Capture the cell that displays the provided text and extract its [X, Y] central coordinate. 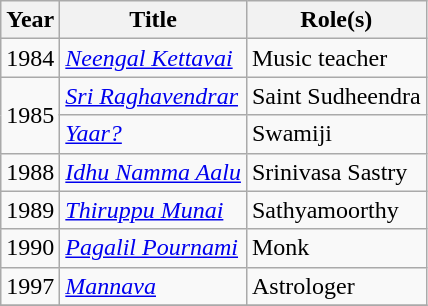
Year [30, 20]
Monk [336, 248]
1988 [30, 172]
Thiruppu Munai [154, 210]
Sathyamoorthy [336, 210]
Swamiji [336, 134]
Saint Sudheendra [336, 96]
Idhu Namma Aalu [154, 172]
Srinivasa Sastry [336, 172]
1984 [30, 58]
Mannava [154, 286]
Pagalil Pournami [154, 248]
1989 [30, 210]
Music teacher [336, 58]
Title [154, 20]
1990 [30, 248]
Yaar? [154, 134]
1997 [30, 286]
1985 [30, 115]
Sri Raghavendrar [154, 96]
Role(s) [336, 20]
Astrologer [336, 286]
Neengal Kettavai [154, 58]
